From the cell containing the given text, extract its center point as [X, Y] coordinate. 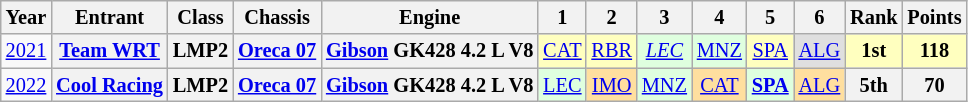
Entrant [110, 17]
Team WRT [110, 51]
5 [770, 17]
RBR [611, 51]
2022 [26, 85]
6 [820, 17]
1 [562, 17]
70 [934, 85]
118 [934, 51]
IMO [611, 85]
2 [611, 17]
Points [934, 17]
Year [26, 17]
Rank [874, 17]
2021 [26, 51]
Engine [430, 17]
3 [664, 17]
4 [720, 17]
1st [874, 51]
Chassis [277, 17]
5th [874, 85]
Class [200, 17]
Cool Racing [110, 85]
